Search for the cell housing the specified text and yield its (x, y) center coordinate. 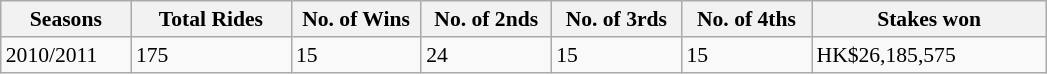
No. of 2nds (486, 19)
Stakes won (930, 19)
No. of 3rds (616, 19)
HK$26,185,575 (930, 55)
Seasons (66, 19)
2010/2011 (66, 55)
24 (486, 55)
Total Rides (211, 19)
175 (211, 55)
No. of Wins (356, 19)
No. of 4ths (746, 19)
